Find where the given text appears and provide that cell's center as (X, Y) coordinate. 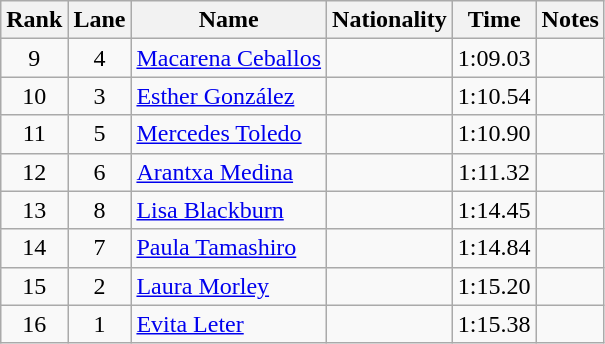
Name (229, 20)
1:10.90 (494, 134)
Nationality (390, 20)
1:11.32 (494, 172)
Rank (34, 20)
Lane (100, 20)
15 (34, 286)
6 (100, 172)
Time (494, 20)
Arantxa Medina (229, 172)
Laura Morley (229, 286)
Lisa Blackburn (229, 210)
2 (100, 286)
Paula Tamashiro (229, 248)
11 (34, 134)
1:14.45 (494, 210)
9 (34, 58)
1:15.38 (494, 324)
Mercedes Toledo (229, 134)
4 (100, 58)
8 (100, 210)
Evita Leter (229, 324)
Esther González (229, 96)
10 (34, 96)
1 (100, 324)
7 (100, 248)
1:15.20 (494, 286)
16 (34, 324)
5 (100, 134)
1:10.54 (494, 96)
1:09.03 (494, 58)
13 (34, 210)
12 (34, 172)
Macarena Ceballos (229, 58)
Notes (570, 20)
14 (34, 248)
1:14.84 (494, 248)
3 (100, 96)
